From the cell containing the given text, extract its center point as (x, y) coordinate. 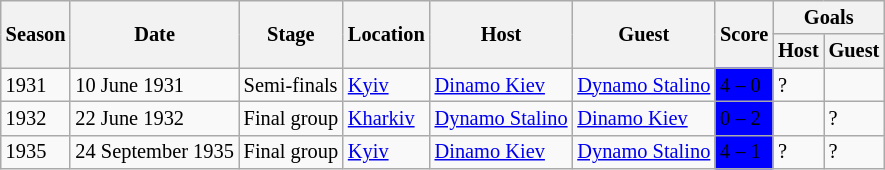
Semi-finals (291, 85)
Kharkiv (386, 118)
Stage (291, 34)
Goals (828, 17)
10 June 1931 (154, 85)
24 September 1935 (154, 152)
1932 (36, 118)
4 – 1 (744, 152)
Season (36, 34)
Location (386, 34)
1935 (36, 152)
22 June 1932 (154, 118)
Date (154, 34)
0 – 2 (744, 118)
Score (744, 34)
4 – 0 (744, 85)
1931 (36, 85)
